For the text-containing cell, return its midpoint in [x, y] coordinate format. 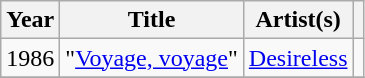
Artist(s) [298, 20]
1986 [30, 58]
Desireless [298, 58]
"Voyage, voyage" [152, 58]
Year [30, 20]
Title [152, 20]
